Detect which cell encompasses the target text, then output its (x, y) center coordinate. 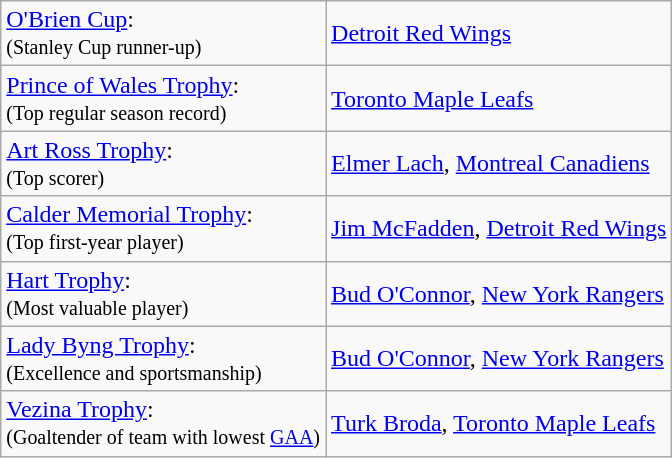
Toronto Maple Leafs (499, 98)
Art Ross Trophy:(Top scorer) (164, 164)
Elmer Lach, Montreal Canadiens (499, 164)
Prince of Wales Trophy:(Top regular season record) (164, 98)
Turk Broda, Toronto Maple Leafs (499, 424)
Lady Byng Trophy:(Excellence and sportsmanship) (164, 358)
Jim McFadden, Detroit Red Wings (499, 228)
O'Brien Cup:(Stanley Cup runner-up) (164, 34)
Calder Memorial Trophy:(Top first-year player) (164, 228)
Hart Trophy:(Most valuable player) (164, 294)
Detroit Red Wings (499, 34)
Vezina Trophy:(Goaltender of team with lowest GAA) (164, 424)
